Scan for the cell matching the given text and deliver its [x, y] coordinate at center. 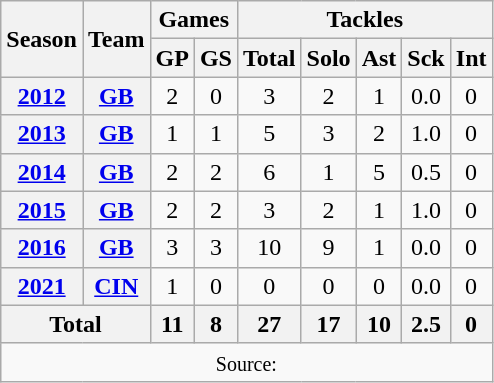
Tackles [364, 20]
8 [216, 324]
6 [269, 172]
Int [471, 58]
2014 [42, 172]
Solo [328, 58]
GP [172, 58]
Games [194, 20]
17 [328, 324]
GS [216, 58]
2.5 [426, 324]
11 [172, 324]
Source: [246, 362]
CIN [116, 286]
Sck [426, 58]
2013 [42, 134]
2012 [42, 96]
Season [42, 39]
2021 [42, 286]
0.5 [426, 172]
2015 [42, 210]
27 [269, 324]
9 [328, 248]
Ast [379, 58]
Team [116, 39]
2016 [42, 248]
